Search for the cell housing the specified text and yield its [X, Y] center coordinate. 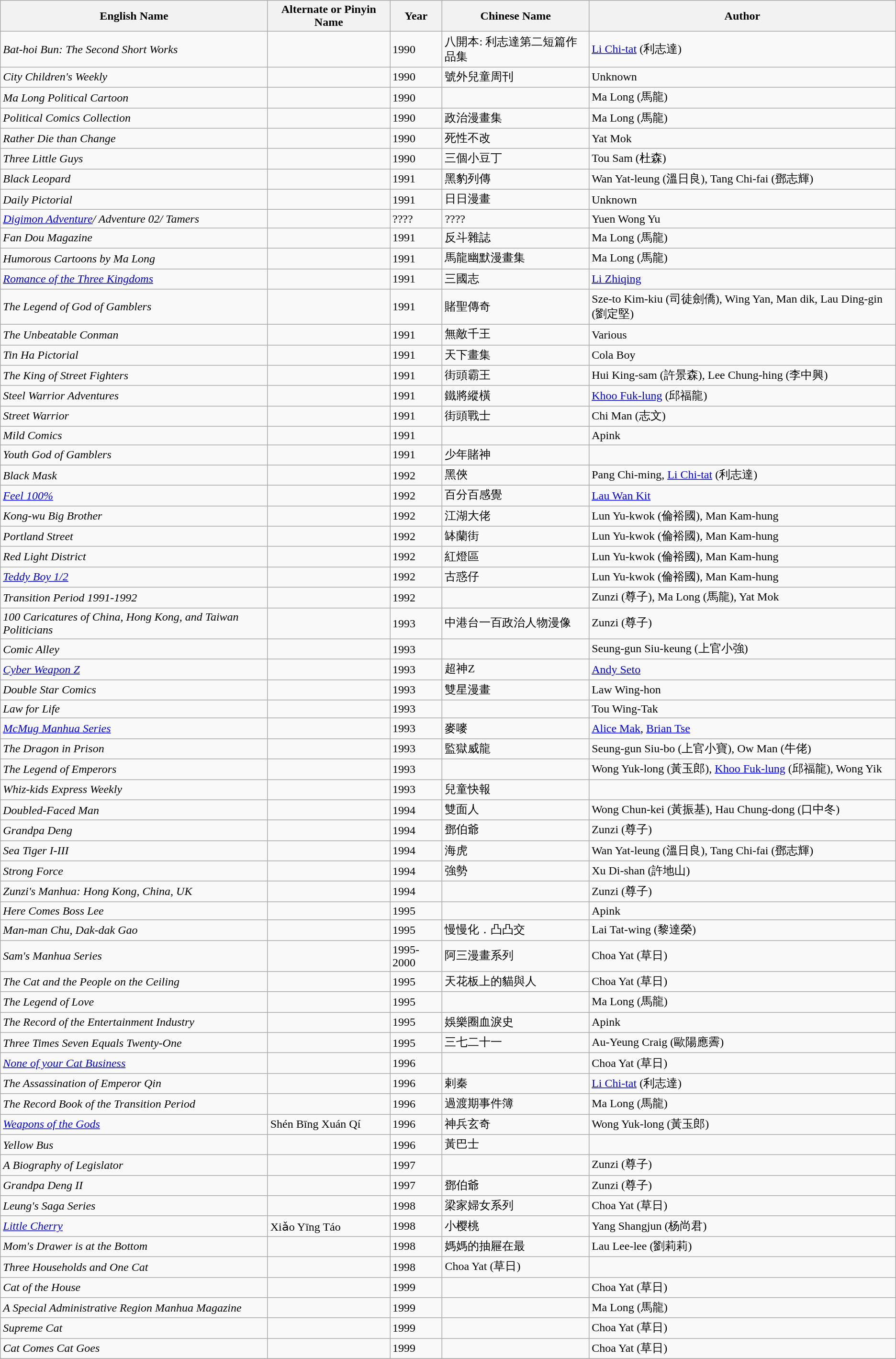
Mild Comics [134, 435]
Tin Ha Pictorial [134, 355]
Sze-to Kim-kiu (司徒劍僑), Wing Yan, Man dik, Lau Ding-gin (劉定堅) [743, 307]
Khoo Fuk-lung (邱福龍) [743, 396]
Chinese Name [516, 16]
神兵玄奇 [516, 1124]
Double Star Comics [134, 690]
A Special Administrative Region Manhua Magazine [134, 1308]
Alice Mak, Brian Tse [743, 729]
Grandpa Deng [134, 830]
McMug Manhua Series [134, 729]
Steel Warrior Adventures [134, 396]
賭聖傳奇 [516, 307]
Hui King-sam (許景森), Lee Chung-hing (李中興) [743, 375]
監獄威龍 [516, 749]
Seung-gun Siu-keung (上官小強) [743, 649]
號外兒童周刊 [516, 78]
三個小豆丁 [516, 159]
Youth God of Gamblers [134, 455]
無敵千王 [516, 335]
黑豹列傳 [516, 179]
Three Times Seven Equals Twenty-One [134, 1043]
Digimon Adventure/ Adventure 02/ Tamers [134, 219]
The Legend of Love [134, 1002]
Pang Chi-ming, Li Chi-tat (利志達) [743, 475]
街頭戰士 [516, 417]
三國志 [516, 279]
Here Comes Boss Lee [134, 911]
八開本: 利志達第二短篇作品集 [516, 49]
Bat-hoi Bun: The Second Short Works [134, 49]
Transition Period 1991-1992 [134, 598]
Tou Sam (杜森) [743, 159]
江湖大佬 [516, 516]
Three Households and One Cat [134, 1267]
Law for Life [134, 709]
Xu Di-shan (許地山) [743, 872]
Political Comics Collection [134, 118]
The Record of the Entertainment Industry [134, 1023]
Fan Dou Magazine [134, 238]
三七二十一 [516, 1043]
Wong Chun-kei (黃振基), Hau Chung-dong (口中冬) [743, 810]
黃巴士 [516, 1144]
中港台一百政治人物漫像 [516, 623]
政治漫畫集 [516, 118]
The Legend of God of Gamblers [134, 307]
Lai Tat-wing (黎達榮) [743, 930]
Street Warrior [134, 417]
English Name [134, 16]
梁家婦女系列 [516, 1206]
Portland Street [134, 536]
Comic Alley [134, 649]
A Biography of Legislator [134, 1166]
少年賭神 [516, 455]
Cat Comes Cat Goes [134, 1348]
Seung-gun Siu-bo (上官小寶), Ow Man (牛佬) [743, 749]
The Legend of Emperors [134, 769]
鐵將縱橫 [516, 396]
Kong-wu Big Brother [134, 516]
Wong Yuk-long (黃玉郎), Khoo Fuk-lung (邱福龍), Wong Yik [743, 769]
Year [416, 16]
Cyber Weapon Z [134, 669]
媽媽的抽屜在最 [516, 1247]
兒童快報 [516, 790]
紅燈區 [516, 556]
死性不改 [516, 139]
Strong Force [134, 872]
Au-Yeung Craig (歐陽應霽) [743, 1043]
Cat of the House [134, 1287]
Sea Tiger I-III [134, 850]
Yat Mok [743, 139]
Xiǎo Yīng Táo [328, 1226]
Mom's Drawer is at the Bottom [134, 1247]
Black Leopard [134, 179]
Wong Yuk-long (黃玉郎) [743, 1124]
Tou Wing-Tak [743, 709]
The King of Street Fighters [134, 375]
慢慢化．凸凸交 [516, 930]
The Cat and the People on the Ceiling [134, 982]
1995-2000 [416, 956]
街頭霸王 [516, 375]
雙面人 [516, 810]
Man-man Chu, Dak-dak Gao [134, 930]
Li Zhiqing [743, 279]
Daily Pictorial [134, 199]
雙星漫畫 [516, 690]
Cola Boy [743, 355]
Romance of the Three Kingdoms [134, 279]
反斗雜誌 [516, 238]
100 Caricatures of China, Hong Kong, and Taiwan Politicians [134, 623]
Teddy Boy 1/2 [134, 578]
剌秦 [516, 1083]
天花板上的貓與人 [516, 982]
古惑仔 [516, 578]
天下畫集 [516, 355]
Humorous Cartoons by Ma Long [134, 259]
None of your Cat Business [134, 1063]
超神Z [516, 669]
小樱桃 [516, 1226]
Yellow Bus [134, 1144]
Yang Shangjun (杨尚君) [743, 1226]
Zunzi's Manhua: Hong Kong, China, UK [134, 892]
Little Cherry [134, 1226]
Various [743, 335]
Yuen Wong Yu [743, 219]
Sam's Manhua Series [134, 956]
Doubled-Faced Man [134, 810]
Grandpa Deng II [134, 1186]
The Assassination of Emperor Qin [134, 1083]
City Children's Weekly [134, 78]
阿三漫畫系列 [516, 956]
過渡期事件簿 [516, 1104]
黑俠 [516, 475]
Chi Man (志文) [743, 417]
Lau Lee-lee (劉莉莉) [743, 1247]
海虎 [516, 850]
Leung's Saga Series [134, 1206]
Zunzi (尊子), Ma Long (馬龍), Yat Mok [743, 598]
Law Wing-hon [743, 690]
The Record Book of the Transition Period [134, 1104]
Supreme Cat [134, 1328]
Alternate or Pinyin Name [328, 16]
麥嘜 [516, 729]
The Dragon in Prison [134, 749]
日日漫畫 [516, 199]
Red Light District [134, 556]
Andy Seto [743, 669]
Three Little Guys [134, 159]
Weapons of the Gods [134, 1124]
娛樂圈血淚史 [516, 1023]
Feel 100% [134, 496]
Author [743, 16]
強勢 [516, 872]
Black Mask [134, 475]
Ma Long Political Cartoon [134, 98]
The Unbeatable Conman [134, 335]
Shén Bīng Xuán Qí [328, 1124]
Whiz-kids Express Weekly [134, 790]
Lau Wan Kit [743, 496]
Rather Die than Change [134, 139]
缽蘭街 [516, 536]
馬龍幽默漫畫集 [516, 259]
百分百感覺 [516, 496]
